From the cell containing the given text, extract its center point as [X, Y] coordinate. 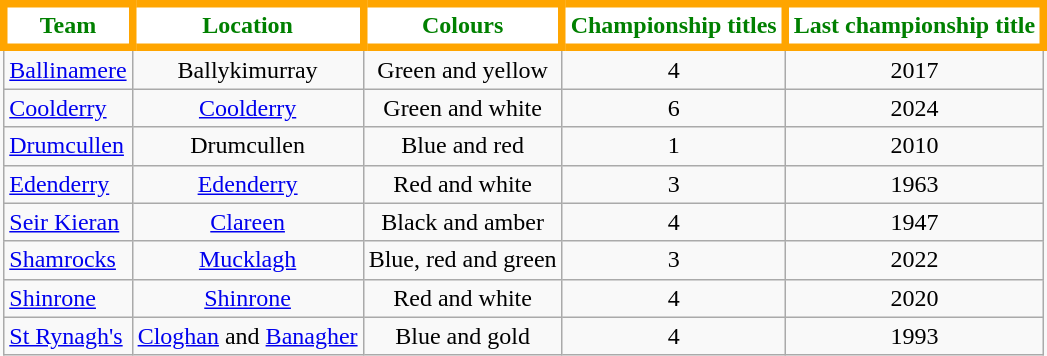
Team [68, 26]
Championship titles [674, 26]
Mucklagh [248, 260]
2022 [914, 260]
2017 [914, 68]
Blue, red and green [462, 260]
1993 [914, 336]
2024 [914, 108]
Green and white [462, 108]
Cloghan and Banagher [248, 336]
1947 [914, 222]
Colours [462, 26]
St Rynagh's [68, 336]
2010 [914, 146]
Blue and gold [462, 336]
Clareen [248, 222]
Seir Kieran [68, 222]
Green and yellow [462, 68]
Ballykimurray [248, 68]
1 [674, 146]
Black and amber [462, 222]
6 [674, 108]
Shamrocks [68, 260]
Last championship title [914, 26]
1963 [914, 184]
Blue and red [462, 146]
2020 [914, 298]
Ballinamere [68, 68]
Location [248, 26]
